Detect which cell encompasses the target text, then output its [X, Y] center coordinate. 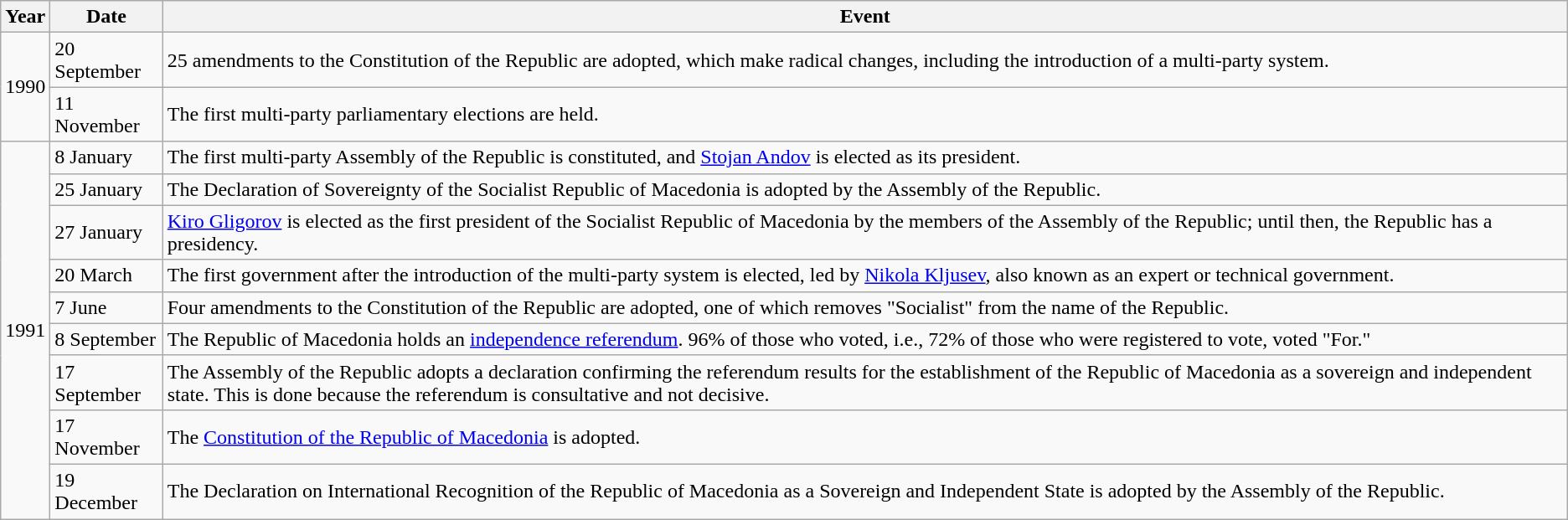
The Constitution of the Republic of Macedonia is adopted. [864, 437]
Date [106, 17]
8 September [106, 339]
1991 [25, 330]
Year [25, 17]
19 December [106, 491]
25 January [106, 189]
The Declaration of Sovereignty of the Socialist Republic of Macedonia is adopted by the Assembly of the Republic. [864, 189]
1990 [25, 87]
20 March [106, 275]
17 November [106, 437]
11 November [106, 114]
27 January [106, 233]
Event [864, 17]
8 January [106, 157]
Four amendments to the Constitution of the Republic are adopted, one of which removes "Socialist" from the name of the Republic. [864, 307]
17 September [106, 382]
The Republic of Macedonia holds an independence referendum. 96% of those who voted, i.e., 72% of those who were registered to vote, voted "For." [864, 339]
25 amendments to the Constitution of the Republic are adopted, which make radical changes, including the introduction of a multi-party system. [864, 60]
7 June [106, 307]
20 September [106, 60]
The first multi-party parliamentary elections are held. [864, 114]
The first multi-party Assembly of the Republic is constituted, and Stojan Andov is elected as its president. [864, 157]
